Locate the cell with the specified text and output its [X, Y] center coordinate. 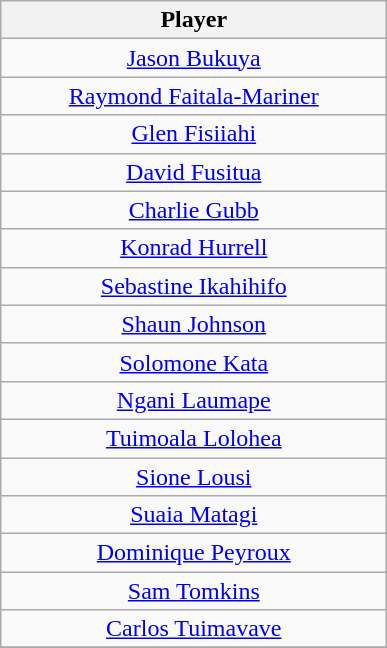
Sebastine Ikahihifo [194, 286]
Sione Lousi [194, 477]
Jason Bukuya [194, 58]
Sam Tomkins [194, 591]
Tuimoala Lolohea [194, 438]
Player [194, 20]
Shaun Johnson [194, 324]
Suaia Matagi [194, 515]
Solomone Kata [194, 362]
Carlos Tuimavave [194, 629]
Konrad Hurrell [194, 248]
Glen Fisiiahi [194, 134]
Raymond Faitala-Mariner [194, 96]
Dominique Peyroux [194, 553]
David Fusitua [194, 172]
Charlie Gubb [194, 210]
Ngani Laumape [194, 400]
